Provide the (x, y) coordinate of the cell's center where the given text is located.  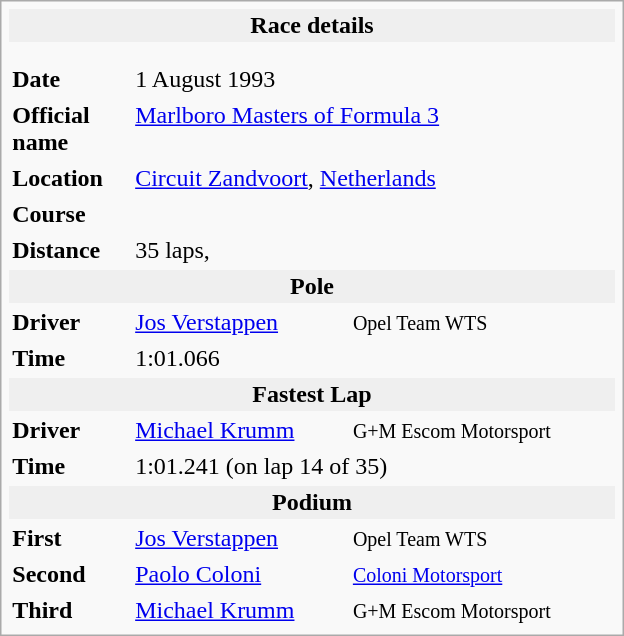
Second (69, 574)
Circuit Zandvoort, Netherlands (374, 178)
Distance (69, 250)
Third (69, 610)
Pole (312, 286)
1:01.241 (on lap 14 of 35) (374, 466)
Marlboro Masters of Formula 3 (374, 129)
35 laps, (374, 250)
Location (69, 178)
Date (69, 80)
Coloni Motorsport (482, 574)
Course (69, 214)
1:01.066 (374, 358)
1 August 1993 (240, 80)
Official name (69, 129)
Race details (312, 26)
Fastest Lap (312, 394)
Podium (312, 502)
First (69, 538)
Paolo Coloni (240, 574)
